Identify which cell holds the provided text, then report its (X, Y) central coordinate. 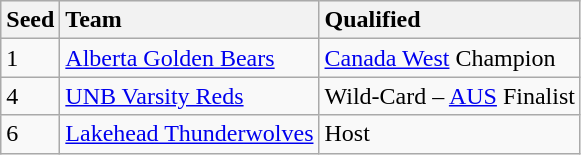
1 (30, 58)
Host (450, 134)
Lakehead Thunderwolves (190, 134)
Seed (30, 20)
Alberta Golden Bears (190, 58)
Canada West Champion (450, 58)
Wild-Card – AUS Finalist (450, 96)
Team (190, 20)
UNB Varsity Reds (190, 96)
4 (30, 96)
Qualified (450, 20)
6 (30, 134)
